Return the [x, y] coordinate for the center point of the cell that contains the specified text.  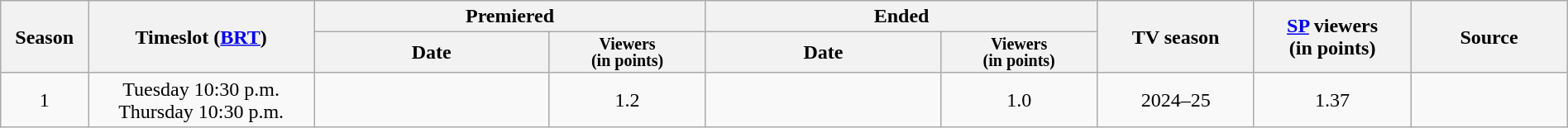
Premiered [510, 17]
Timeslot (BRT) [202, 37]
TV season [1176, 37]
Source [1489, 37]
Ended [901, 17]
SP viewers(in points) [1331, 37]
1.37 [1331, 99]
Season [45, 37]
2024–25 [1176, 99]
1.0 [1019, 99]
Tuesday 10:30 p.m.Thursday 10:30 p.m. [202, 99]
1.2 [627, 99]
1 [45, 99]
